Pinpoint the cell where the given text exists, returning its [x, y] midpoint coordinate. 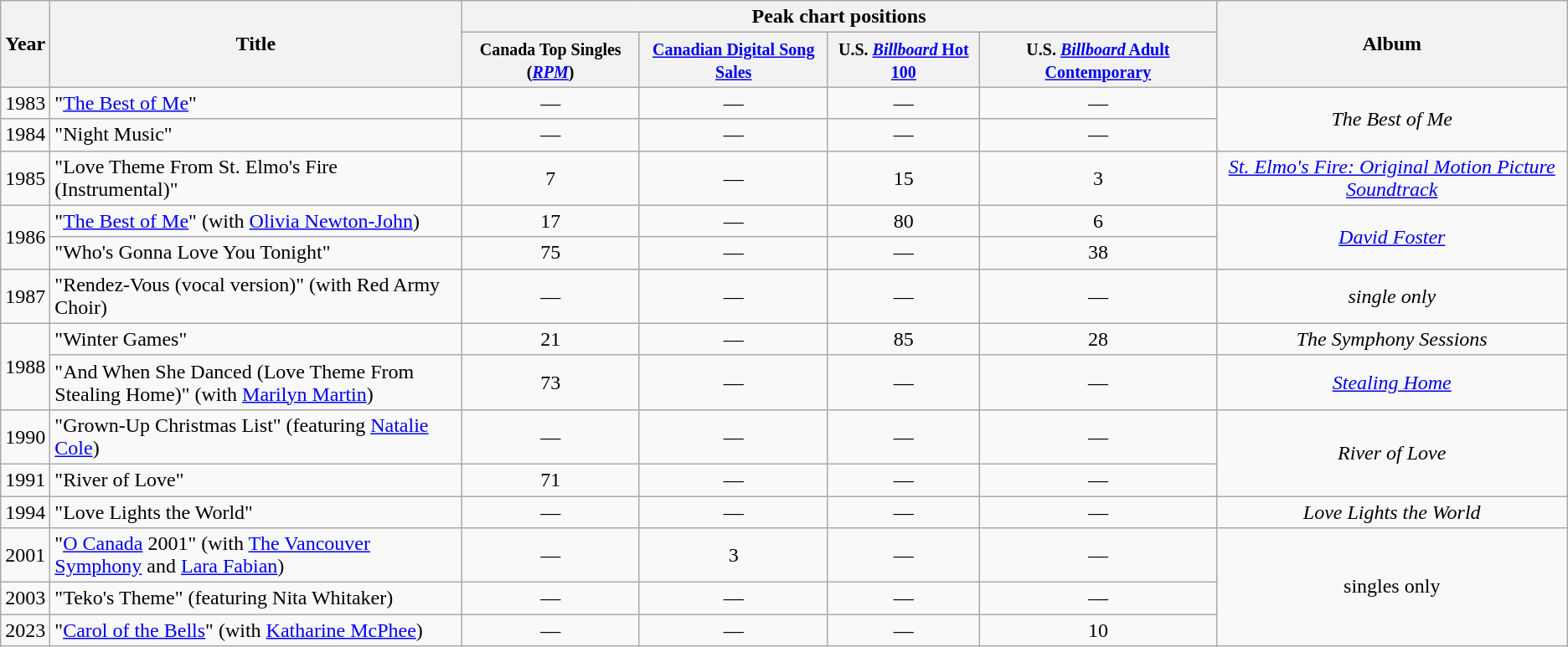
2023 [25, 630]
Album [1392, 44]
21 [551, 339]
David Foster [1392, 237]
2001 [25, 556]
U.S. Billboard Adult Contemporary [1099, 60]
Love Lights the World [1392, 511]
"River of Love" [256, 480]
single only [1392, 296]
"Night Music" [256, 135]
"Carol of the Bells" (with Katharine McPhee) [256, 630]
"Love Lights the World" [256, 511]
"Teko's Theme" (featuring Nita Whitaker) [256, 598]
38 [1099, 253]
6 [1099, 221]
85 [904, 339]
1994 [25, 511]
Title [256, 44]
73 [551, 382]
10 [1099, 630]
"The Best of Me" [256, 103]
singles only [1392, 588]
U.S. Billboard Hot 100 [904, 60]
Year [25, 44]
75 [551, 253]
1984 [25, 135]
Canadian Digital Song Sales [734, 60]
Canada Top Singles (RPM) [551, 60]
1983 [25, 103]
"Grown-Up Christmas List" (featuring Natalie Cole) [256, 437]
"Winter Games" [256, 339]
1987 [25, 296]
17 [551, 221]
80 [904, 221]
Stealing Home [1392, 382]
River of Love [1392, 452]
"Rendez-Vous (vocal version)" (with Red Army Choir) [256, 296]
1988 [25, 367]
"Who's Gonna Love You Tonight" [256, 253]
Peak chart positions [839, 17]
The Best of Me [1392, 119]
St. Elmo's Fire: Original Motion Picture Soundtrack [1392, 177]
1985 [25, 177]
"And When She Danced (Love Theme From Stealing Home)" (with Marilyn Martin) [256, 382]
"The Best of Me" (with Olivia Newton-John) [256, 221]
"O Canada 2001" (with The Vancouver Symphony and Lara Fabian) [256, 556]
71 [551, 480]
1991 [25, 480]
"Love Theme From St. Elmo's Fire (Instrumental)" [256, 177]
15 [904, 177]
1986 [25, 237]
28 [1099, 339]
The Symphony Sessions [1392, 339]
2003 [25, 598]
1990 [25, 437]
7 [551, 177]
